From the cell containing the given text, extract its center point as (X, Y) coordinate. 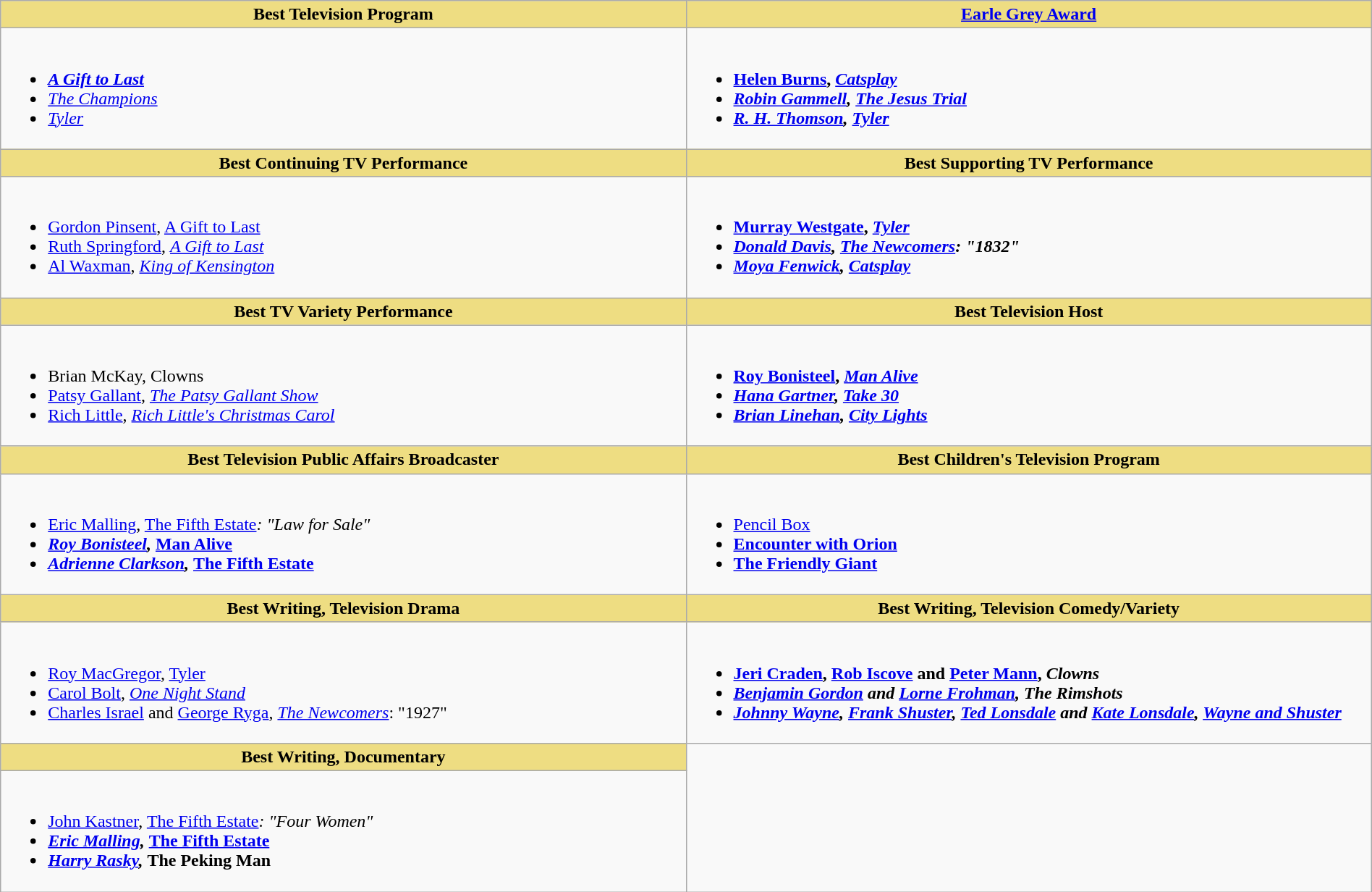
Eric Malling, The Fifth Estate: "Law for Sale"Roy Bonisteel, Man AliveAdrienne Clarkson, The Fifth Estate (343, 534)
Pencil BoxEncounter with OrionThe Friendly Giant (1029, 534)
John Kastner, The Fifth Estate: "Four Women"Eric Malling, The Fifth EstateHarry Rasky, The Peking Man (343, 831)
Best Television Public Affairs Broadcaster (343, 460)
Best Writing, Documentary (343, 757)
Roy Bonisteel, Man AliveHana Gartner, Take 30Brian Linehan, City Lights (1029, 385)
Gordon Pinsent, A Gift to LastRuth Springford, A Gift to LastAl Waxman, King of Kensington (343, 237)
Best Supporting TV Performance (1029, 163)
Best Children's Television Program (1029, 460)
Earle Grey Award (1029, 14)
Best Television Program (343, 14)
Best Television Host (1029, 311)
Brian McKay, ClownsPatsy Gallant, The Patsy Gallant ShowRich Little, Rich Little's Christmas Carol (343, 385)
A Gift to LastThe ChampionsTyler (343, 88)
Murray Westgate, TylerDonald Davis, The Newcomers: "1832"Moya Fenwick, Catsplay (1029, 237)
Best TV Variety Performance (343, 311)
Best Writing, Television Drama (343, 608)
Best Continuing TV Performance (343, 163)
Roy MacGregor, TylerCarol Bolt, One Night StandCharles Israel and George Ryga, The Newcomers: "1927" (343, 682)
Best Writing, Television Comedy/Variety (1029, 608)
Helen Burns, CatsplayRobin Gammell, The Jesus TrialR. H. Thomson, Tyler (1029, 88)
